From the cell containing the given text, extract its center point as [X, Y] coordinate. 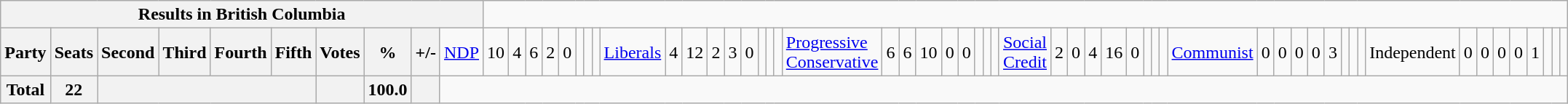
Communist [1213, 52]
1 [1536, 52]
Third [185, 52]
Party [25, 52]
Social Credit [1025, 52]
22 [74, 89]
100.0 [387, 89]
Total [25, 89]
% [387, 52]
Independent [1413, 52]
NDP [462, 52]
Results in British Columbia [242, 15]
Liberals [633, 52]
Second [128, 52]
Votes [340, 52]
Progressive Conservative [832, 52]
16 [1114, 52]
+/- [425, 52]
Seats [74, 52]
Fifth [293, 52]
12 [694, 52]
Fourth [240, 52]
